Locate the cell with the specified text and output its [X, Y] center coordinate. 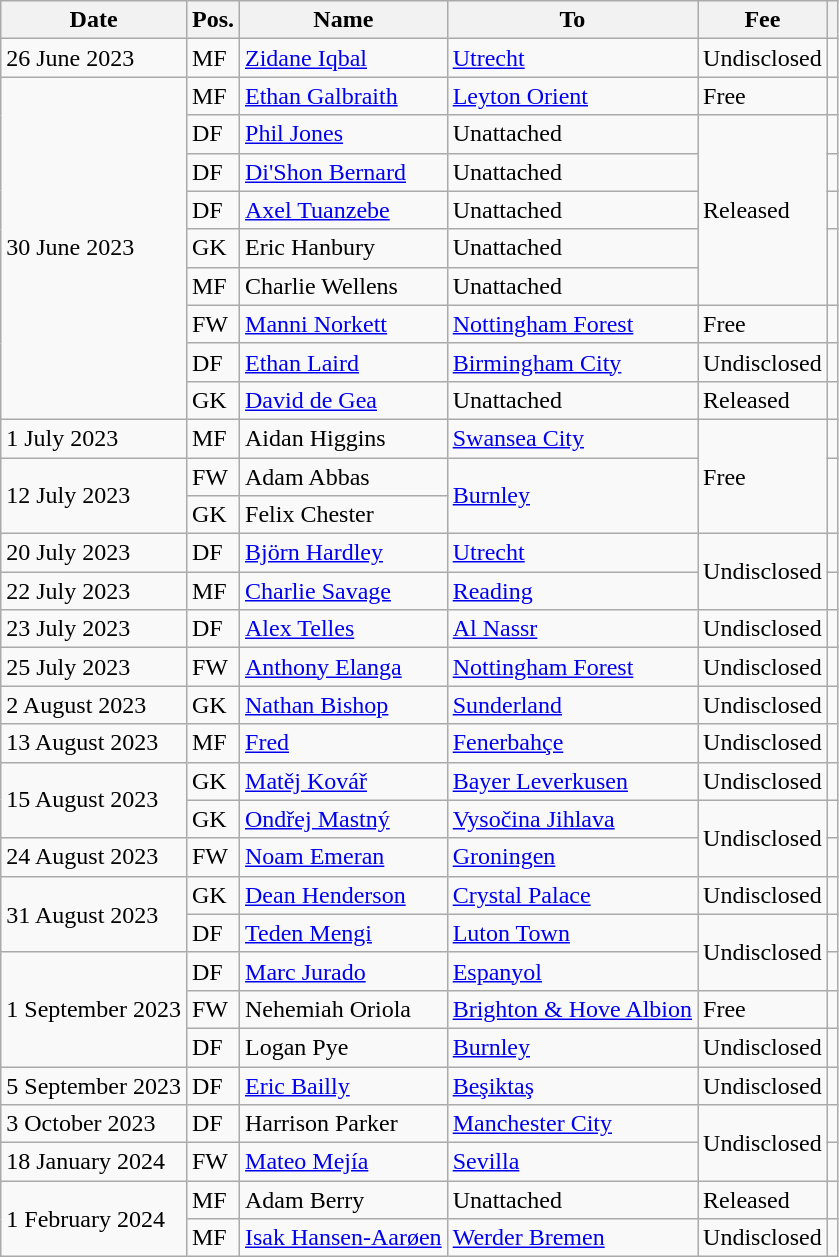
Fred [344, 743]
Leyton Orient [572, 96]
Birmingham City [572, 362]
Eric Bailly [344, 1085]
Date [94, 20]
Sunderland [572, 705]
Charlie Wellens [344, 286]
Zidane Iqbal [344, 58]
2 August 2023 [94, 705]
Groningen [572, 857]
Fenerbahçe [572, 743]
Matěj Kovář [344, 781]
1 July 2023 [94, 438]
Crystal Palace [572, 895]
30 June 2023 [94, 248]
Nathan Bishop [344, 705]
David de Gea [344, 400]
Al Nassr [572, 629]
Werder Bremen [572, 1238]
18 January 2024 [94, 1162]
Bayer Leverkusen [572, 781]
Isak Hansen-Aarøen [344, 1238]
Reading [572, 591]
Björn Hardley [344, 553]
Manchester City [572, 1124]
Pos. [212, 20]
Eric Hanbury [344, 248]
Swansea City [572, 438]
To [572, 20]
Adam Abbas [344, 477]
Ethan Laird [344, 362]
Anthony Elanga [344, 667]
24 August 2023 [94, 857]
Vysočina Jihlava [572, 819]
Ethan Galbraith [344, 96]
Ondřej Mastný [344, 819]
Sevilla [572, 1162]
Harrison Parker [344, 1124]
31 August 2023 [94, 914]
Marc Jurado [344, 971]
Manni Norkett [344, 324]
22 July 2023 [94, 591]
Brighton & Hove Albion [572, 1009]
Axel Tuanzebe [344, 210]
Beşiktaş [572, 1085]
Alex Telles [344, 629]
Adam Berry [344, 1200]
Di'Shon Bernard [344, 172]
1 February 2024 [94, 1219]
Nehemiah Oriola [344, 1009]
Teden Mengi [344, 933]
26 June 2023 [94, 58]
Fee [763, 20]
25 July 2023 [94, 667]
Logan Pye [344, 1047]
Charlie Savage [344, 591]
13 August 2023 [94, 743]
Mateo Mejía [344, 1162]
Dean Henderson [344, 895]
Noam Emeran [344, 857]
Name [344, 20]
3 October 2023 [94, 1124]
1 September 2023 [94, 1009]
Luton Town [572, 933]
Phil Jones [344, 134]
Aidan Higgins [344, 438]
5 September 2023 [94, 1085]
15 August 2023 [94, 800]
12 July 2023 [94, 496]
23 July 2023 [94, 629]
Felix Chester [344, 515]
20 July 2023 [94, 553]
Espanyol [572, 971]
